Search for the cell housing the specified text and yield its (x, y) center coordinate. 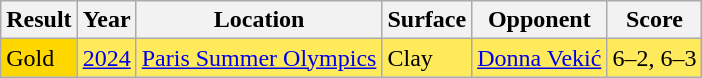
Surface (427, 20)
Donna Vekić (540, 58)
Paris Summer Olympics (259, 58)
2024 (106, 58)
Location (259, 20)
Year (106, 20)
Clay (427, 58)
6–2, 6–3 (654, 58)
Result (39, 20)
Gold (39, 58)
Opponent (540, 20)
Score (654, 20)
